Pinpoint the cell where the given text exists, returning its (x, y) midpoint coordinate. 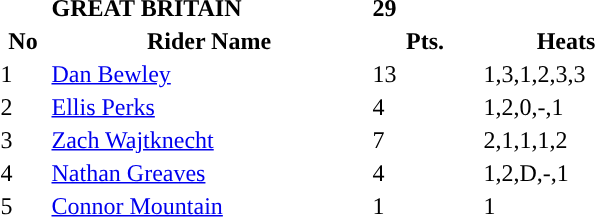
Rider Name (209, 41)
Zach Wajtknecht (209, 140)
Dan Bewley (209, 74)
7 (425, 140)
13 (425, 74)
Pts. (425, 41)
Nathan Greaves (209, 173)
Ellis Perks (209, 107)
